For the text-containing cell, return its midpoint in (X, Y) coordinate format. 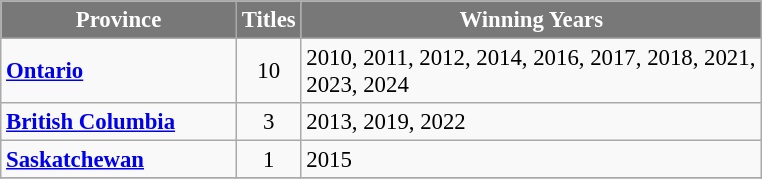
Province (119, 20)
British Columbia (119, 122)
Ontario (119, 72)
2013, 2019, 2022 (532, 122)
Titles (268, 20)
Saskatchewan (119, 160)
10 (268, 72)
2010, 2011, 2012, 2014, 2016, 2017, 2018, 2021, 2023, 2024 (532, 72)
2015 (532, 160)
Winning Years (532, 20)
1 (268, 160)
3 (268, 122)
